Identify which cell holds the provided text, then report its [X, Y] central coordinate. 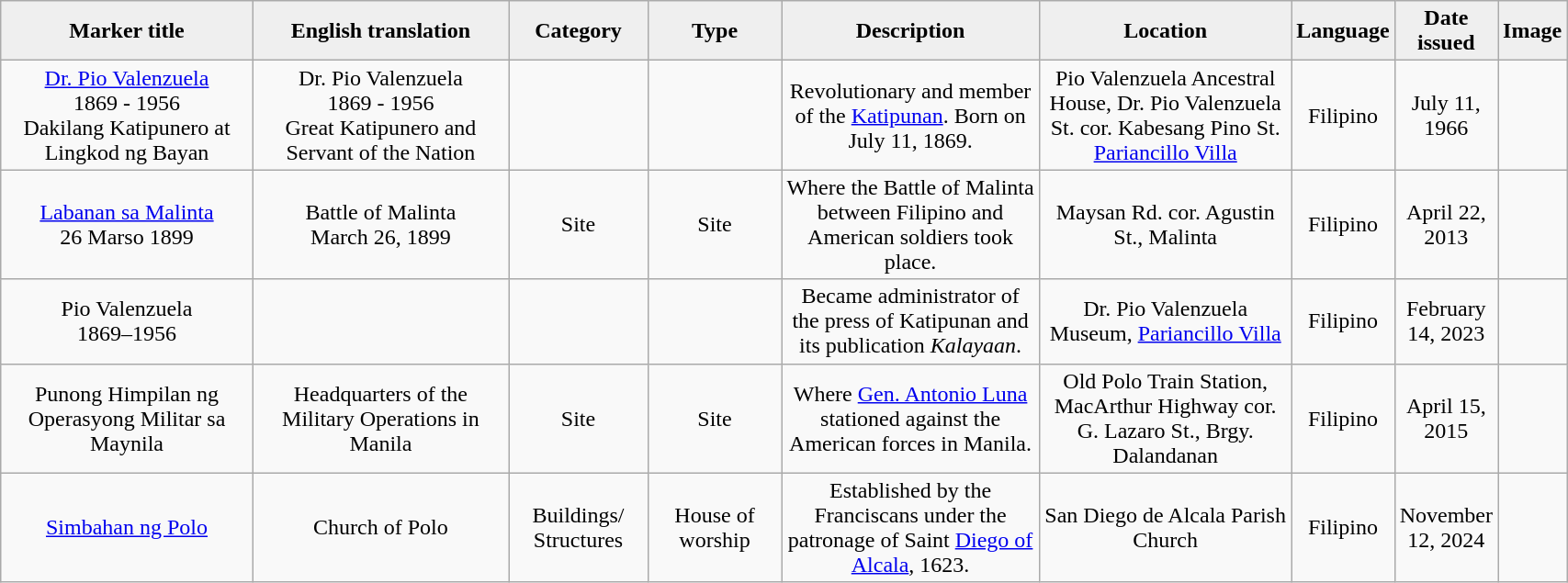
Maysan Rd. cor. Agustin St., Malinta [1166, 224]
English translation [380, 31]
Category [579, 31]
Revolutionary and member of the Katipunan. Born on July 11, 1869. [909, 116]
Buildings/Structures [579, 527]
Type [715, 31]
Where the Battle of Malinta between Filipino and American soldiers took place. [909, 224]
San Diego de Alcala Parish Church [1166, 527]
Where Gen. Antonio Luna stationed against the American forces in Manila. [909, 419]
Simbahan ng Polo [127, 527]
April 22, 2013 [1446, 224]
July 11, 1966 [1446, 116]
Established by the Franciscans under the patronage of Saint Diego of Alcala, 1623. [909, 527]
April 15, 2015 [1446, 419]
Pio Valenzuela Ancestral House, Dr. Pio Valenzuela St. cor. Kabesang Pino St. Pariancillo Villa [1166, 116]
February 14, 2023 [1446, 321]
Image [1532, 31]
Punong Himpilan ng Operasyong Militar sa Maynila [127, 419]
Location [1166, 31]
Old Polo Train Station, MacArthur Highway cor. G. Lazaro St., Brgy. Dalandanan [1166, 419]
Language [1343, 31]
Date issued [1446, 31]
Dr. Pio Valenzuela Museum, Pariancillo Villa [1166, 321]
House of worship [715, 527]
Marker title [127, 31]
Dr. Pio Valenzuela1869 - 1956 Dakilang Katipunero at Lingkod ng Bayan [127, 116]
Headquarters of the Military Operations in Manila [380, 419]
Church of Polo [380, 527]
Description [909, 31]
Dr. Pio Valenzuela1869 - 1956 Great Katipunero and Servant of the Nation [380, 116]
November 12, 2024 [1446, 527]
Labanan sa Malinta26 Marso 1899 [127, 224]
Battle of Malinta March 26, 1899 [380, 224]
Became administrator of the press of Katipunan and its publication Kalayaan. [909, 321]
Pio Valenzuela1869–1956 [127, 321]
